Scan for the cell matching the given text and deliver its [X, Y] coordinate at center. 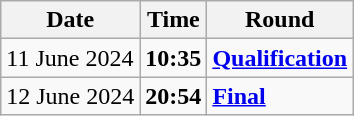
10:35 [174, 58]
11 June 2024 [70, 58]
Final [280, 96]
20:54 [174, 96]
12 June 2024 [70, 96]
Round [280, 20]
Time [174, 20]
Qualification [280, 58]
Date [70, 20]
